Extract the (X, Y) coordinate from the center of the cell holding the provided text.  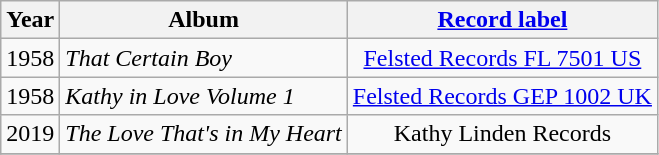
Kathy Linden Records (502, 134)
Album (204, 20)
Felsted Records GEP 1002 UK (502, 96)
Kathy in Love Volume 1 (204, 96)
Year (30, 20)
The Love That's in My Heart (204, 134)
2019 (30, 134)
Record label (502, 20)
Felsted Records FL 7501 US (502, 58)
That Certain Boy (204, 58)
